Extract the [X, Y] coordinate from the center of the cell holding the provided text.  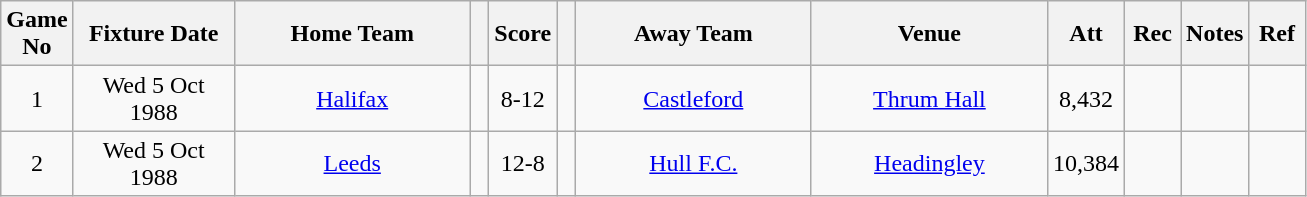
Thrum Hall [929, 98]
Fixture Date [154, 34]
Castleford [693, 98]
Game No [37, 34]
Rec [1153, 34]
Notes [1215, 34]
Headingley [929, 164]
8-12 [523, 98]
12-8 [523, 164]
Score [523, 34]
2 [37, 164]
Att [1086, 34]
Leeds [352, 164]
Hull F.C. [693, 164]
Ref [1277, 34]
Halifax [352, 98]
1 [37, 98]
Home Team [352, 34]
Away Team [693, 34]
8,432 [1086, 98]
Venue [929, 34]
10,384 [1086, 164]
